Scan for the cell matching the given text and deliver its [X, Y] coordinate at center. 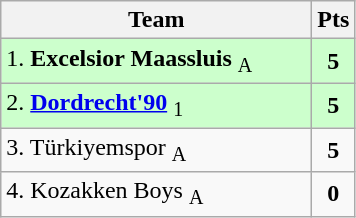
0 [334, 194]
1. Excelsior Maassluis A [156, 61]
Pts [334, 20]
3. Türkiyemspor A [156, 150]
Team [156, 20]
2. Dordrecht'90 1 [156, 105]
4. Kozakken Boys A [156, 194]
